Pinpoint the cell where the given text exists, returning its (X, Y) midpoint coordinate. 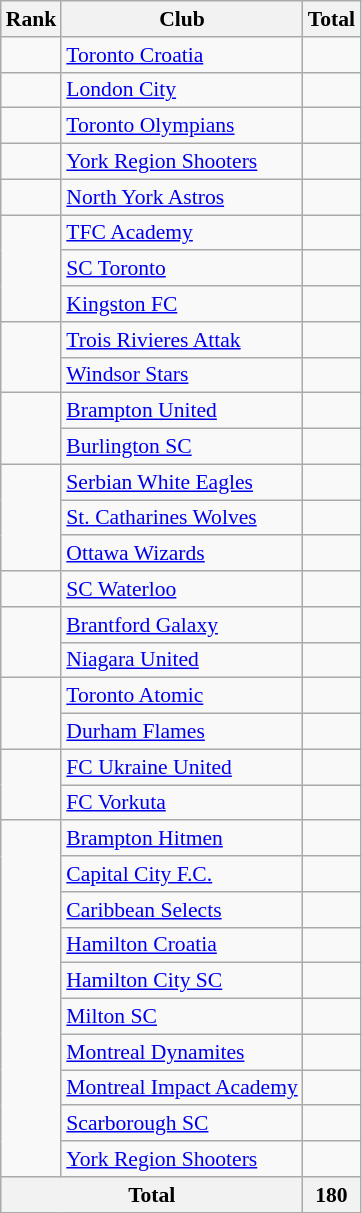
Hamilton City SC (182, 981)
SC Waterloo (182, 589)
FC Vorkuta (182, 803)
Ottawa Wizards (182, 554)
Brantford Galaxy (182, 625)
Trois Rivieres Attak (182, 340)
Kingston FC (182, 304)
Toronto Olympians (182, 126)
Brampton Hitmen (182, 839)
Montreal Impact Academy (182, 1088)
Serbian White Eagles (182, 482)
Rank (32, 19)
Capital City F.C. (182, 874)
180 (332, 1195)
Niagara United (182, 660)
Toronto Croatia (182, 55)
North York Astros (182, 197)
Hamilton Croatia (182, 945)
SC Toronto (182, 269)
Windsor Stars (182, 375)
London City (182, 90)
St. Catharines Wolves (182, 518)
Toronto Atomic (182, 696)
Milton SC (182, 1017)
TFC Academy (182, 233)
FC Ukraine United (182, 767)
Burlington SC (182, 447)
Durham Flames (182, 732)
Club (182, 19)
Caribbean Selects (182, 910)
Montreal Dynamites (182, 1052)
Brampton United (182, 411)
Scarborough SC (182, 1124)
